For the text-containing cell, return its midpoint in (x, y) coordinate format. 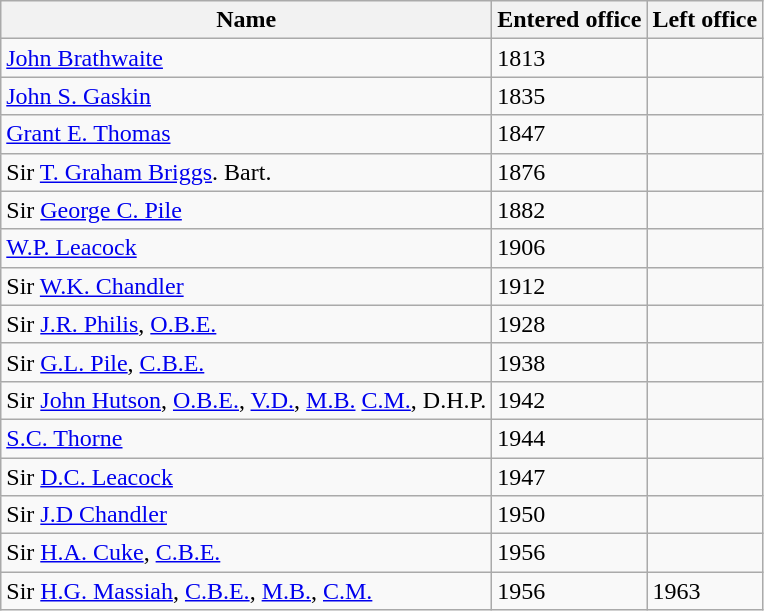
Sir W.K. Chandler (246, 286)
1938 (570, 362)
Entered office (570, 20)
1944 (570, 438)
S.C. Thorne (246, 438)
1876 (570, 172)
1882 (570, 210)
Sir George C. Pile (246, 210)
1928 (570, 324)
Sir H.A. Cuke, C.B.E. (246, 553)
Sir D.C. Leacock (246, 477)
1950 (570, 515)
Sir John Hutson, O.B.E., V.D., M.B. C.M., D.H.P. (246, 400)
Left office (705, 20)
Name (246, 20)
1847 (570, 134)
Sir T. Graham Briggs. Bart. (246, 172)
Sir J.R. Philis, O.B.E. (246, 324)
John S. Gaskin (246, 96)
Sir H.G. Massiah, C.B.E., M.B., C.M. (246, 591)
1947 (570, 477)
1813 (570, 58)
1906 (570, 248)
Sir J.D Chandler (246, 515)
Grant E. Thomas (246, 134)
1963 (705, 591)
1835 (570, 96)
1912 (570, 286)
W.P. Leacock (246, 248)
Sir G.L. Pile, C.B.E. (246, 362)
1942 (570, 400)
John Brathwaite (246, 58)
